Provide the (x, y) coordinate of the cell's center where the given text is located.  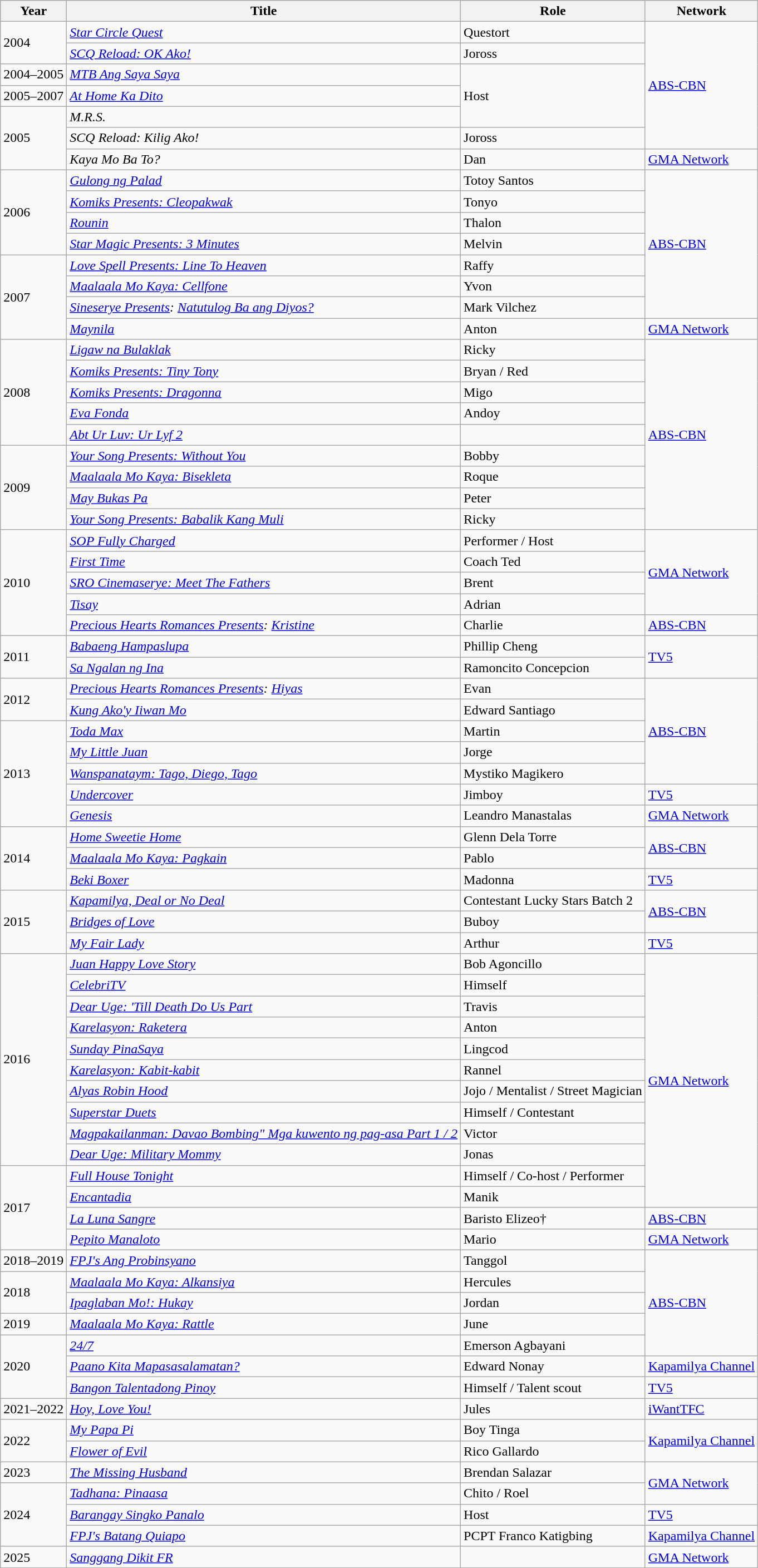
Barangay Singko Panalo (264, 1515)
Raffy (553, 265)
Chito / Roel (553, 1493)
2022 (33, 1441)
2010 (33, 583)
Arthur (553, 943)
SOP Fully Charged (264, 540)
Performer / Host (553, 540)
May Bukas Pa (264, 498)
Boy Tinga (553, 1430)
Toda Max (264, 731)
Bangon Talentadong Pinoy (264, 1388)
Manik (553, 1197)
2018–2019 (33, 1260)
Maalaala Mo Kaya: Pagkain (264, 858)
SRO Cinemaserye: Meet The Fathers (264, 583)
Jules (553, 1409)
Emerson Agbayani (553, 1345)
June (553, 1324)
Lingcod (553, 1049)
Precious Hearts Romances Presents: Hiyas (264, 689)
FPJ's Ang Probinsyano (264, 1260)
2013 (33, 773)
Jojo / Mentalist / Street Magician (553, 1091)
Home Sweetie Home (264, 837)
Rannel (553, 1070)
Himself / Talent scout (553, 1388)
Melvin (553, 244)
Tanggol (553, 1260)
2023 (33, 1472)
2004–2005 (33, 75)
Beki Boxer (264, 879)
Love Spell Presents: Line To Heaven (264, 265)
Babaeng Hampaslupa (264, 647)
Leandro Manastalas (553, 816)
Brent (553, 583)
2018 (33, 1292)
Dear Uge: 'Till Death Do Us Part (264, 1007)
Genesis (264, 816)
Maynila (264, 329)
Sa Ngalan ng Ina (264, 668)
Encantadia (264, 1197)
Abt Ur Luv: Ur Lyf 2 (264, 435)
Edward Santiago (553, 710)
Star Circle Quest (264, 32)
Hoy, Love You! (264, 1409)
My Fair Lady (264, 943)
Brendan Salazar (553, 1472)
Paano Kita Mapasasalamatan? (264, 1367)
Undercover (264, 795)
Martin (553, 731)
Maalaala Mo Kaya: Bisekleta (264, 477)
Precious Hearts Romances Presents: Kristine (264, 625)
The Missing Husband (264, 1472)
FPJ's Batang Quiapo (264, 1536)
Pablo (553, 858)
Superstar Duets (264, 1112)
2009 (33, 487)
Mario (553, 1239)
Maalaala Mo Kaya: Rattle (264, 1324)
Sanggang Dikit FR (264, 1557)
Komiks Presents: Cleopakwak (264, 201)
Charlie (553, 625)
Pepito Manaloto (264, 1239)
Tadhana: Pinaasa (264, 1493)
My Papa Pi (264, 1430)
Peter (553, 498)
Totoy Santos (553, 180)
Tonyo (553, 201)
2016 (33, 1059)
2014 (33, 858)
Jonas (553, 1155)
Sineserye Presents: Natutulog Ba ang Diyos? (264, 308)
Title (264, 11)
Juan Happy Love Story (264, 964)
2007 (33, 297)
Rounin (264, 223)
Mark Vilchez (553, 308)
iWantTFC (701, 1409)
Ramoncito Concepcion (553, 668)
Baristo Elizeo† (553, 1218)
2019 (33, 1324)
Himself / Contestant (553, 1112)
Karelasyon: Raketera (264, 1028)
Role (553, 11)
2005–2007 (33, 96)
Adrian (553, 604)
Full House Tonight (264, 1176)
2020 (33, 1367)
Kapamilya, Deal or No Deal (264, 900)
Travis (553, 1007)
Andoy (553, 413)
Victor (553, 1133)
2015 (33, 921)
Buboy (553, 921)
Komiks Presents: Dragonna (264, 392)
Wanspanataym: Tago, Diego, Tago (264, 773)
Madonna (553, 879)
Network (701, 11)
Questort (553, 32)
Dan (553, 159)
Bob Agoncillo (553, 964)
Kaya Mo Ba To? (264, 159)
Ipaglaban Mo!: Hukay (264, 1303)
Sunday PinaSaya (264, 1049)
Maalaala Mo Kaya: Cellfone (264, 287)
Evan (553, 689)
Gulong ng Palad (264, 180)
Tisay (264, 604)
SCQ Reload: OK Ako! (264, 53)
2017 (33, 1207)
Coach Ted (553, 561)
Maalaala Mo Kaya: Alkansiya (264, 1281)
Contestant Lucky Stars Batch 2 (553, 900)
PCPT Franco Katigbing (553, 1536)
CelebriTV (264, 985)
SCQ Reload: Kilig Ako! (264, 138)
Yvon (553, 287)
Magpakailanman: Davao Bombing" Mga kuwento ng pag-asa Part 1 / 2 (264, 1133)
2005 (33, 138)
Rico Gallardo (553, 1451)
2024 (33, 1515)
Bryan / Red (553, 371)
Thalon (553, 223)
Year (33, 11)
Dear Uge: Military Mommy (264, 1155)
Hercules (553, 1281)
Komiks Presents: Tiny Tony (264, 371)
Glenn Dela Torre (553, 837)
Jorge (553, 752)
Your Song Presents: Babalik Kang Muli (264, 519)
M.R.S. (264, 117)
Himself (553, 985)
Migo (553, 392)
Bridges of Love (264, 921)
Mystiko Magikero (553, 773)
Jimboy (553, 795)
Alyas Robin Hood (264, 1091)
Himself / Co-host / Performer (553, 1176)
At Home Ka Dito (264, 96)
2004 (33, 43)
Eva Fonda (264, 413)
2008 (33, 392)
La Luna Sangre (264, 1218)
Phillip Cheng (553, 647)
Bobby (553, 456)
2006 (33, 212)
Kung Ako'y Iiwan Mo (264, 710)
2012 (33, 699)
MTB Ang Saya Saya (264, 75)
2011 (33, 657)
Ligaw na Bulaklak (264, 350)
2025 (33, 1557)
Roque (553, 477)
First Time (264, 561)
Flower of Evil (264, 1451)
Karelasyon: Kabit-kabit (264, 1070)
Jordan (553, 1303)
24/7 (264, 1345)
Edward Nonay (553, 1367)
2021–2022 (33, 1409)
Your Song Presents: Without You (264, 456)
My Little Juan (264, 752)
Star Magic Presents: 3 Minutes (264, 244)
